Determine the (x, y) coordinate at the center of the cell enclosing the given text.  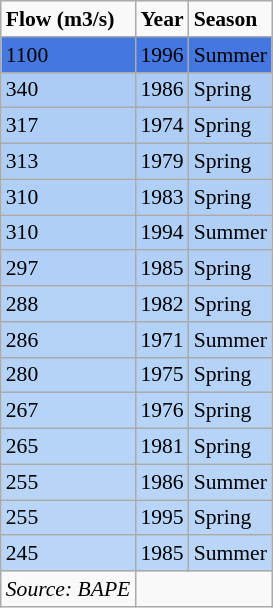
286 (68, 340)
1981 (162, 447)
1996 (162, 55)
1982 (162, 304)
1995 (162, 518)
265 (68, 447)
1100 (68, 55)
280 (68, 375)
1971 (162, 340)
1975 (162, 375)
340 (68, 90)
1974 (162, 126)
1983 (162, 197)
Year (162, 19)
317 (68, 126)
313 (68, 162)
Season (230, 19)
267 (68, 411)
Source: BAPE (68, 589)
1979 (162, 162)
297 (68, 269)
Flow (m3/s) (68, 19)
1994 (162, 233)
1976 (162, 411)
288 (68, 304)
245 (68, 554)
